Determine the (X, Y) coordinate at the center of the cell enclosing the given text.  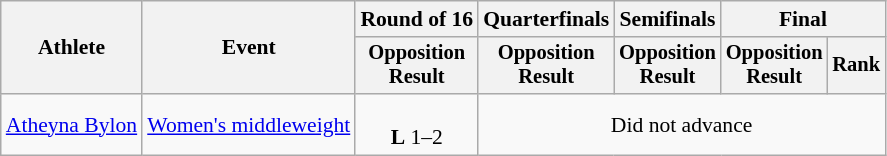
Final (803, 19)
Round of 16 (416, 19)
Quarterfinals (546, 19)
Atheyna Bylon (72, 124)
Women's middleweight (248, 124)
Did not advance (682, 124)
Rank (856, 66)
L 1–2 (416, 124)
Athlete (72, 48)
Event (248, 48)
Semifinals (668, 19)
